For the text-containing cell, return its midpoint in (x, y) coordinate format. 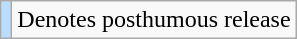
Denotes posthumous release (154, 20)
